Detect which cell encompasses the target text, then output its (X, Y) center coordinate. 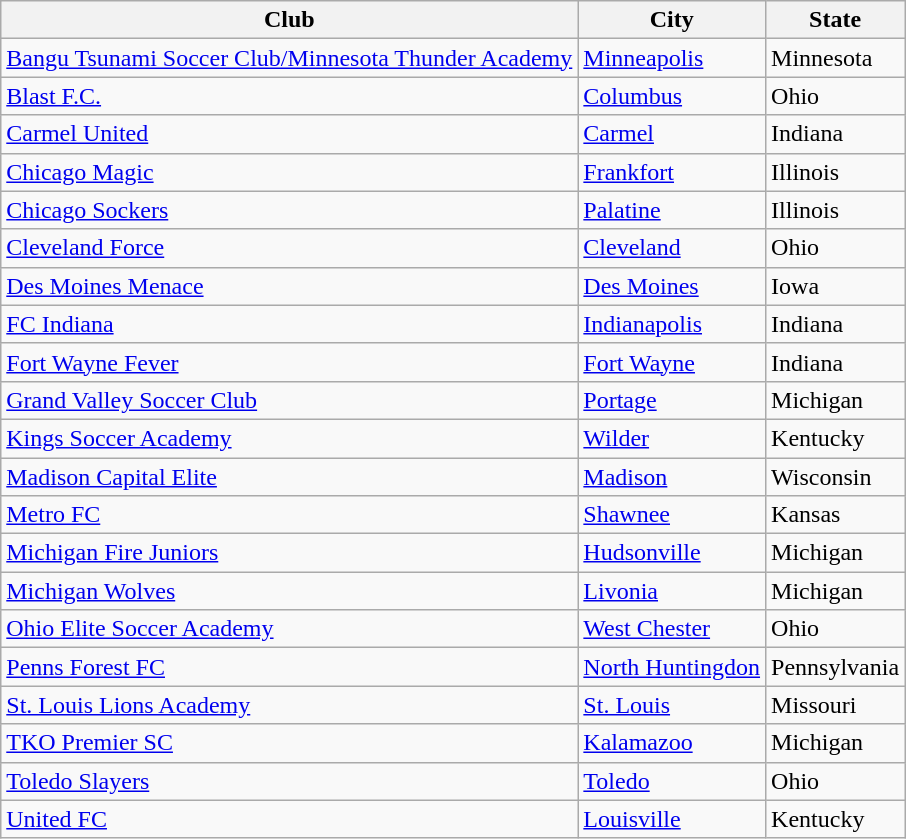
Minnesota (836, 58)
Bangu Tsunami Soccer Club/Minnesota Thunder Academy (290, 58)
Chicago Magic (290, 172)
Palatine (672, 210)
Louisville (672, 819)
Des Moines Menace (290, 286)
Indianapolis (672, 324)
Blast F.C. (290, 96)
Pennsylvania (836, 667)
Hudsonville (672, 553)
St. Louis Lions Academy (290, 705)
North Huntingdon (672, 667)
Carmel United (290, 134)
Club (290, 20)
Wilder (672, 438)
Missouri (836, 705)
Fort Wayne (672, 362)
Kings Soccer Academy (290, 438)
Columbus (672, 96)
Metro FC (290, 515)
FC Indiana (290, 324)
City (672, 20)
Livonia (672, 591)
Madison (672, 477)
St. Louis (672, 705)
Kansas (836, 515)
Cleveland Force (290, 248)
Ohio Elite Soccer Academy (290, 629)
Chicago Sockers (290, 210)
Carmel (672, 134)
Toledo (672, 781)
Frankfort (672, 172)
TKO Premier SC (290, 743)
Grand Valley Soccer Club (290, 400)
Wisconsin (836, 477)
Cleveland (672, 248)
United FC (290, 819)
Kalamazoo (672, 743)
State (836, 20)
Shawnee (672, 515)
Fort Wayne Fever (290, 362)
Des Moines (672, 286)
Penns Forest FC (290, 667)
Michigan Fire Juniors (290, 553)
Iowa (836, 286)
West Chester (672, 629)
Michigan Wolves (290, 591)
Madison Capital Elite (290, 477)
Portage (672, 400)
Toledo Slayers (290, 781)
Minneapolis (672, 58)
